Pinpoint the cell where the given text exists, returning its [x, y] midpoint coordinate. 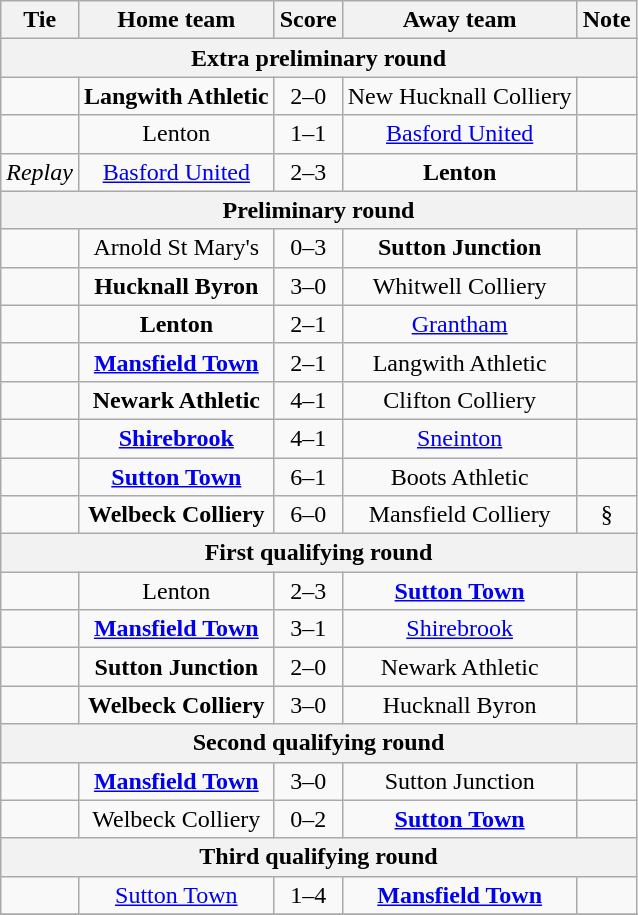
Replay [40, 172]
6–0 [308, 515]
Sneinton [460, 438]
3–1 [308, 629]
Boots Athletic [460, 477]
§ [606, 515]
Second qualifying round [318, 743]
First qualifying round [318, 553]
Home team [176, 20]
Mansfield Colliery [460, 515]
Away team [460, 20]
0–2 [308, 819]
Preliminary round [318, 210]
1–1 [308, 134]
Tie [40, 20]
1–4 [308, 895]
Score [308, 20]
Whitwell Colliery [460, 286]
Grantham [460, 324]
Note [606, 20]
New Hucknall Colliery [460, 96]
0–3 [308, 248]
6–1 [308, 477]
Clifton Colliery [460, 400]
Arnold St Mary's [176, 248]
Third qualifying round [318, 857]
Extra preliminary round [318, 58]
